Search for the cell housing the specified text and yield its (X, Y) center coordinate. 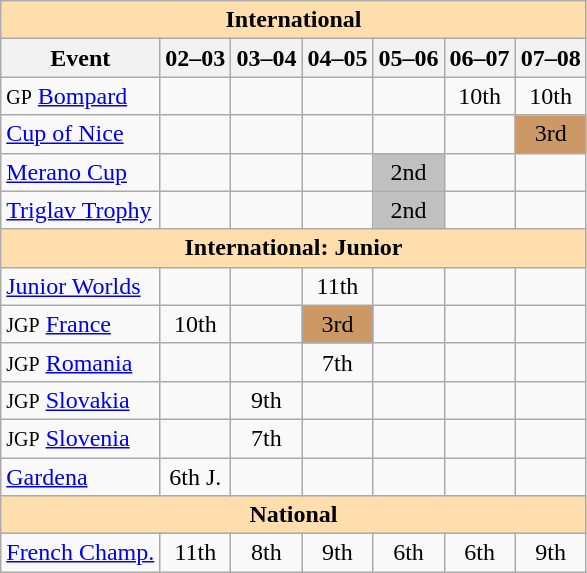
Merano Cup (80, 172)
National (294, 515)
French Champ. (80, 553)
04–05 (338, 58)
JGP Slovakia (80, 400)
Triglav Trophy (80, 210)
06–07 (480, 58)
International: Junior (294, 248)
JGP Slovenia (80, 438)
Gardena (80, 477)
8th (266, 553)
03–04 (266, 58)
International (294, 20)
Junior Worlds (80, 286)
05–06 (408, 58)
Cup of Nice (80, 134)
JGP France (80, 324)
JGP Romania (80, 362)
Event (80, 58)
07–08 (550, 58)
GP Bompard (80, 96)
6th J. (196, 477)
02–03 (196, 58)
